From the cell containing the given text, extract its center point as (x, y) coordinate. 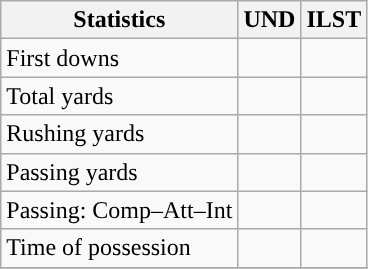
Passing: Comp–Att–Int (120, 210)
Time of possession (120, 248)
UND (270, 20)
Passing yards (120, 172)
Rushing yards (120, 134)
Total yards (120, 96)
Statistics (120, 20)
ILST (334, 20)
First downs (120, 58)
